Detect which cell encompasses the target text, then output its [x, y] center coordinate. 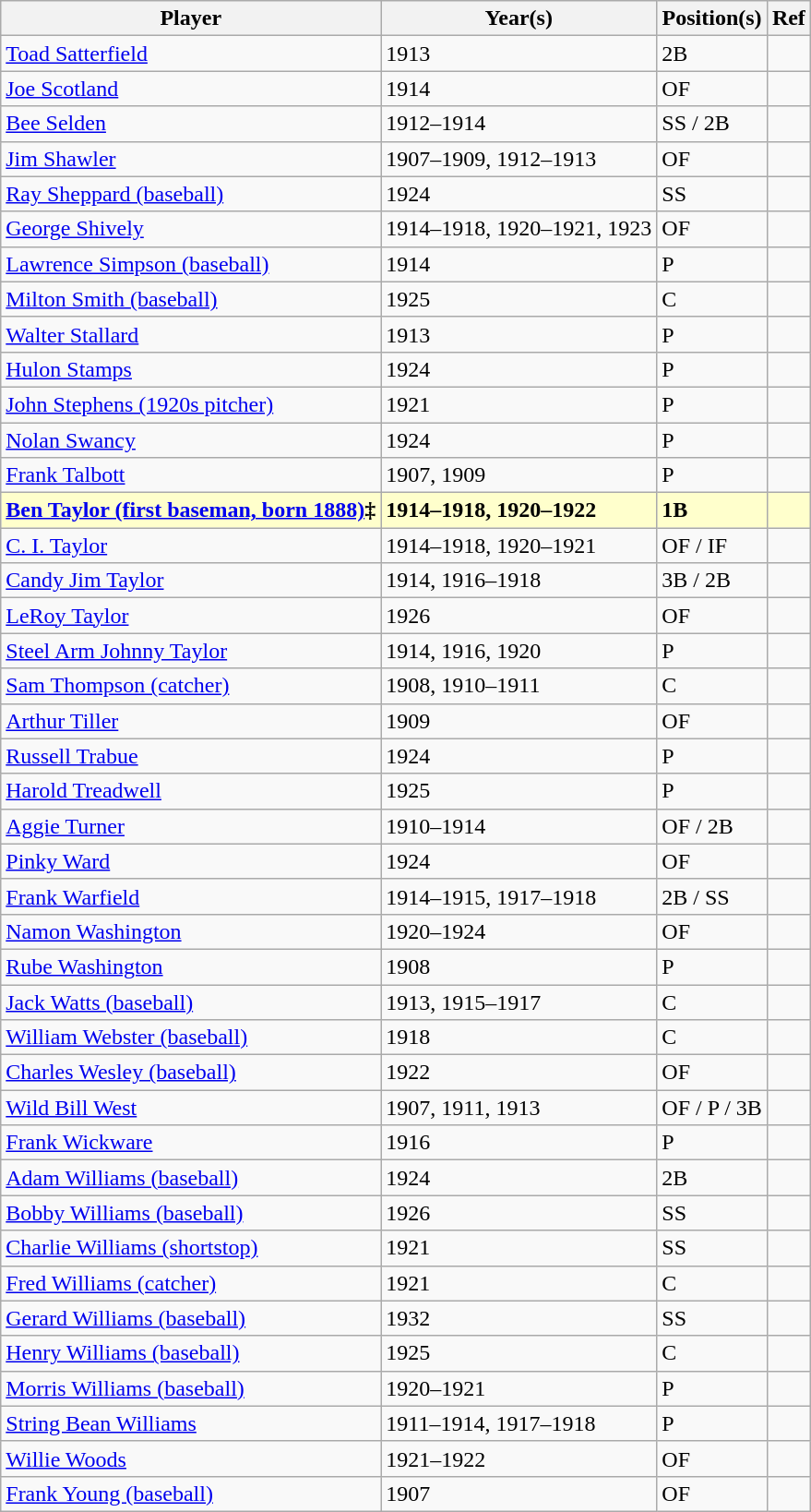
Year(s) [519, 18]
Frank Wickware [191, 1143]
Ben Taylor (first baseman, born 1888)‡ [191, 510]
1914, 1916, 1920 [519, 651]
1908 [519, 966]
Charles Wesley (baseball) [191, 1073]
Jim Shawler [191, 159]
John Stephens (1920s pitcher) [191, 404]
3B / 2B [712, 581]
Wild Bill West [191, 1108]
George Shively [191, 229]
Walter Stallard [191, 334]
1907, 1909 [519, 475]
William Webster (baseball) [191, 1038]
Pinky Ward [191, 861]
Position(s) [712, 18]
1911–1914, 1917–1918 [519, 1423]
1914–1918, 1920–1922 [519, 510]
1913, 1915–1917 [519, 1002]
1920–1921 [519, 1388]
1918 [519, 1038]
Fred Williams (catcher) [191, 1283]
Aggie Turner [191, 826]
Frank Young (baseball) [191, 1494]
Candy Jim Taylor [191, 581]
1910–1914 [519, 826]
OF / 2B [712, 826]
Ray Sheppard (baseball) [191, 194]
Henry Williams (baseball) [191, 1353]
Bee Selden [191, 124]
1912–1914 [519, 124]
1921–1922 [519, 1458]
Russell Trabue [191, 756]
SS / 2B [712, 124]
OF / P / 3B [712, 1108]
1907 [519, 1494]
Milton Smith (baseball) [191, 299]
Steel Arm Johnny Taylor [191, 651]
1916 [519, 1143]
1907–1909, 1912–1913 [519, 159]
LeRoy Taylor [191, 616]
Arthur Tiller [191, 721]
1914–1918, 1920–1921 [519, 546]
Charlie Williams (shortstop) [191, 1248]
OF / IF [712, 546]
Hulon Stamps [191, 369]
1920–1924 [519, 931]
Rube Washington [191, 966]
Player [191, 18]
String Bean Williams [191, 1423]
Gerard Williams (baseball) [191, 1318]
Sam Thompson (catcher) [191, 686]
1909 [519, 721]
1914–1915, 1917–1918 [519, 896]
Frank Talbott [191, 475]
Ref [788, 18]
Toad Satterfield [191, 54]
Harold Treadwell [191, 791]
Frank Warfield [191, 896]
Morris Williams (baseball) [191, 1388]
Willie Woods [191, 1458]
1932 [519, 1318]
1922 [519, 1073]
Joe Scotland [191, 89]
1914–1918, 1920–1921, 1923 [519, 229]
Namon Washington [191, 931]
1B [712, 510]
C. I. Taylor [191, 546]
Adam Williams (baseball) [191, 1178]
Jack Watts (baseball) [191, 1002]
2B / SS [712, 896]
Nolan Swancy [191, 440]
Lawrence Simpson (baseball) [191, 264]
1914, 1916–1918 [519, 581]
1908, 1910–1911 [519, 686]
1907, 1911, 1913 [519, 1108]
Bobby Williams (baseball) [191, 1213]
